Search for the cell housing the specified text and yield its [X, Y] center coordinate. 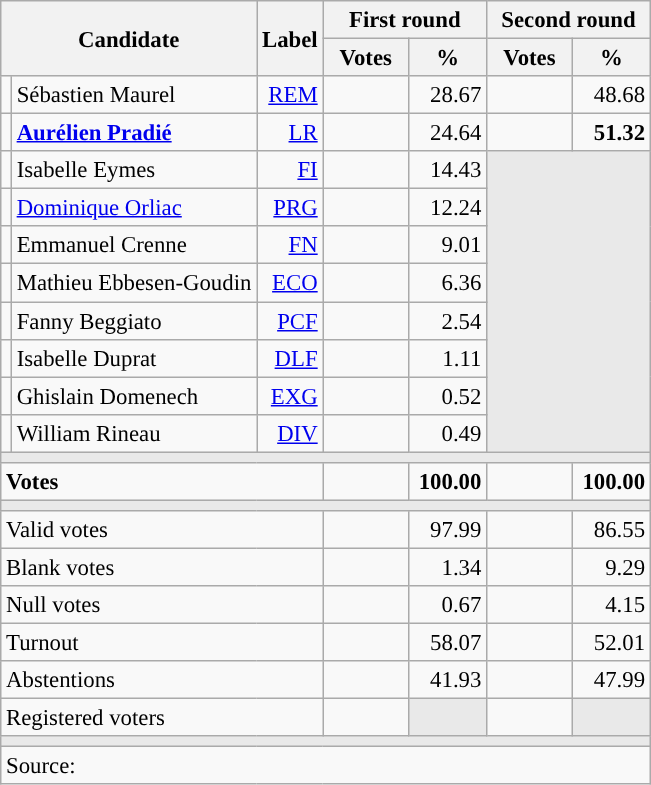
86.55 [611, 530]
Registered voters [162, 718]
4.15 [611, 605]
DLF [290, 358]
58.07 [448, 643]
REM [290, 95]
Turnout [162, 643]
28.67 [448, 95]
William Rineau [134, 433]
Dominique Orliac [134, 208]
FI [290, 170]
12.24 [448, 208]
0.49 [448, 433]
1.11 [448, 358]
Null votes [162, 605]
0.52 [448, 396]
Blank votes [162, 567]
1.34 [448, 567]
Isabelle Eymes [134, 170]
Mathieu Ebbesen-Goudin [134, 283]
Second round [569, 20]
47.99 [611, 680]
97.99 [448, 530]
6.36 [448, 283]
52.01 [611, 643]
Candidate [129, 38]
Aurélien Pradié [134, 133]
Source: [326, 766]
LR [290, 133]
First round [405, 20]
ECO [290, 283]
2.54 [448, 321]
FN [290, 245]
Valid votes [162, 530]
14.43 [448, 170]
Emmanuel Crenne [134, 245]
Isabelle Duprat [134, 358]
51.32 [611, 133]
24.64 [448, 133]
48.68 [611, 95]
41.93 [448, 680]
9.01 [448, 245]
Label [290, 38]
Ghislain Domenech [134, 396]
PRG [290, 208]
Abstentions [162, 680]
EXG [290, 396]
Sébastien Maurel [134, 95]
0.67 [448, 605]
Fanny Beggiato [134, 321]
9.29 [611, 567]
DIV [290, 433]
PCF [290, 321]
